Determine the (x, y) coordinate at the center of the cell enclosing the given text.  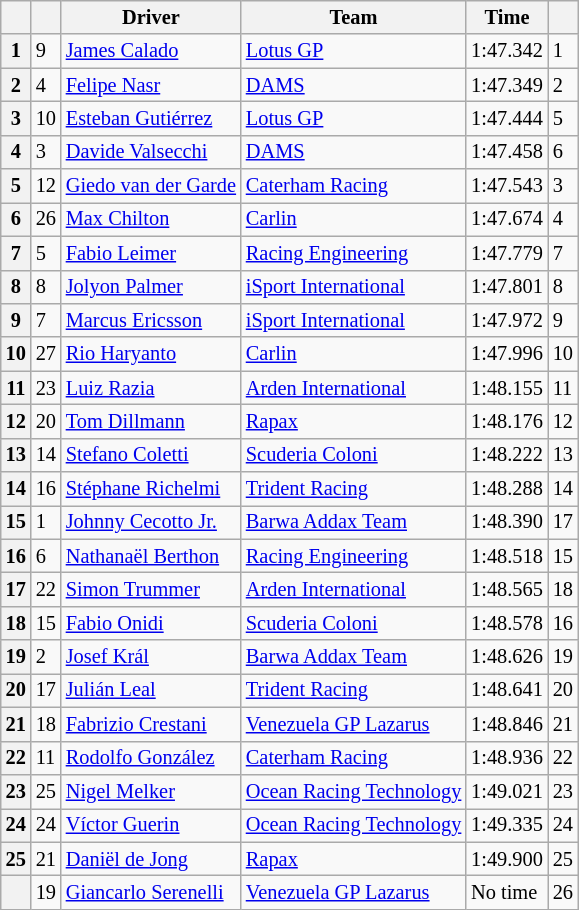
Rodolfo González (151, 758)
1:47.801 (507, 287)
Stefano Coletti (151, 455)
1:48.626 (507, 657)
Giedo van der Garde (151, 186)
Team (354, 17)
Fabrizio Crestani (151, 724)
Julián Leal (151, 690)
1:47.458 (507, 152)
James Calado (151, 51)
1:48.936 (507, 758)
Víctor Guerin (151, 825)
1:48.288 (507, 489)
Luiz Razia (151, 388)
1:48.518 (507, 556)
Josef Král (151, 657)
1:47.543 (507, 186)
1:48.390 (507, 522)
1:47.342 (507, 51)
1:47.779 (507, 253)
1:48.578 (507, 623)
1:48.155 (507, 388)
1:47.972 (507, 320)
Time (507, 17)
Johnny Cecotto Jr. (151, 522)
Davide Valsecchi (151, 152)
1:47.444 (507, 118)
Tom Dillmann (151, 421)
Max Chilton (151, 219)
1:49.900 (507, 859)
1:48.641 (507, 690)
1:47.996 (507, 354)
Rio Haryanto (151, 354)
1:47.349 (507, 85)
No time (507, 892)
1:48.176 (507, 421)
Felipe Nasr (151, 85)
Driver (151, 17)
1:48.222 (507, 455)
1:48.846 (507, 724)
1:47.674 (507, 219)
Fabio Leimer (151, 253)
Fabio Onidi (151, 623)
Simon Trummer (151, 589)
Nathanaël Berthon (151, 556)
Stéphane Richelmi (151, 489)
Giancarlo Serenelli (151, 892)
27 (46, 354)
1:49.021 (507, 791)
1:48.565 (507, 589)
Esteban Gutiérrez (151, 118)
Jolyon Palmer (151, 287)
1:49.335 (507, 825)
Marcus Ericsson (151, 320)
Nigel Melker (151, 791)
Daniël de Jong (151, 859)
